Detect which cell encompasses the target text, then output its (X, Y) center coordinate. 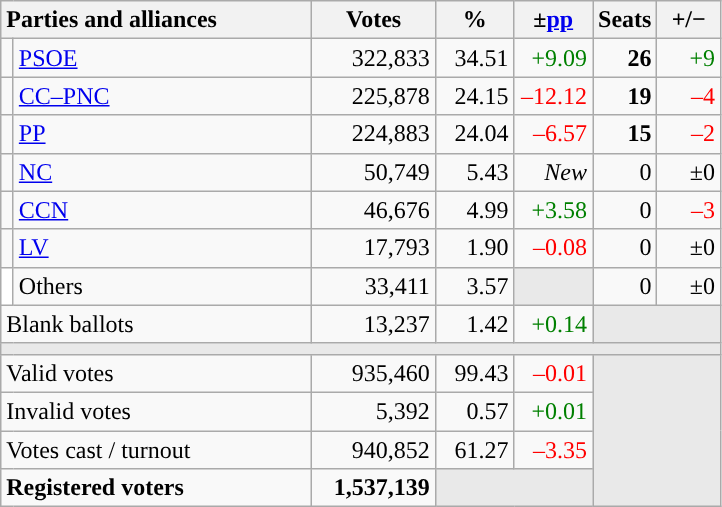
50,749 (374, 172)
+/− (689, 20)
Blank ballots (156, 324)
1.42 (474, 324)
±pp (554, 20)
Seats (624, 20)
PSOE (162, 58)
PP (162, 134)
322,833 (374, 58)
19 (624, 96)
–12.12 (554, 96)
13,237 (374, 324)
+0.14 (554, 324)
–3 (689, 210)
61.27 (474, 449)
935,460 (374, 373)
Votes (374, 20)
Valid votes (156, 373)
–0.01 (554, 373)
+9.09 (554, 58)
26 (624, 58)
Invalid votes (156, 411)
–4 (689, 96)
New (554, 172)
CCN (162, 210)
Votes cast / turnout (156, 449)
CC–PNC (162, 96)
–6.57 (554, 134)
5.43 (474, 172)
+9 (689, 58)
34.51 (474, 58)
1,537,139 (374, 488)
–2 (689, 134)
33,411 (374, 286)
+0.01 (554, 411)
225,878 (374, 96)
224,883 (374, 134)
4.99 (474, 210)
Registered voters (156, 488)
15 (624, 134)
46,676 (374, 210)
0.57 (474, 411)
24.15 (474, 96)
–3.35 (554, 449)
940,852 (374, 449)
99.43 (474, 373)
5,392 (374, 411)
NC (162, 172)
Others (162, 286)
24.04 (474, 134)
+3.58 (554, 210)
–0.08 (554, 248)
3.57 (474, 286)
LV (162, 248)
Parties and alliances (156, 20)
1.90 (474, 248)
% (474, 20)
17,793 (374, 248)
